Capture the cell that displays the provided text and extract its (x, y) central coordinate. 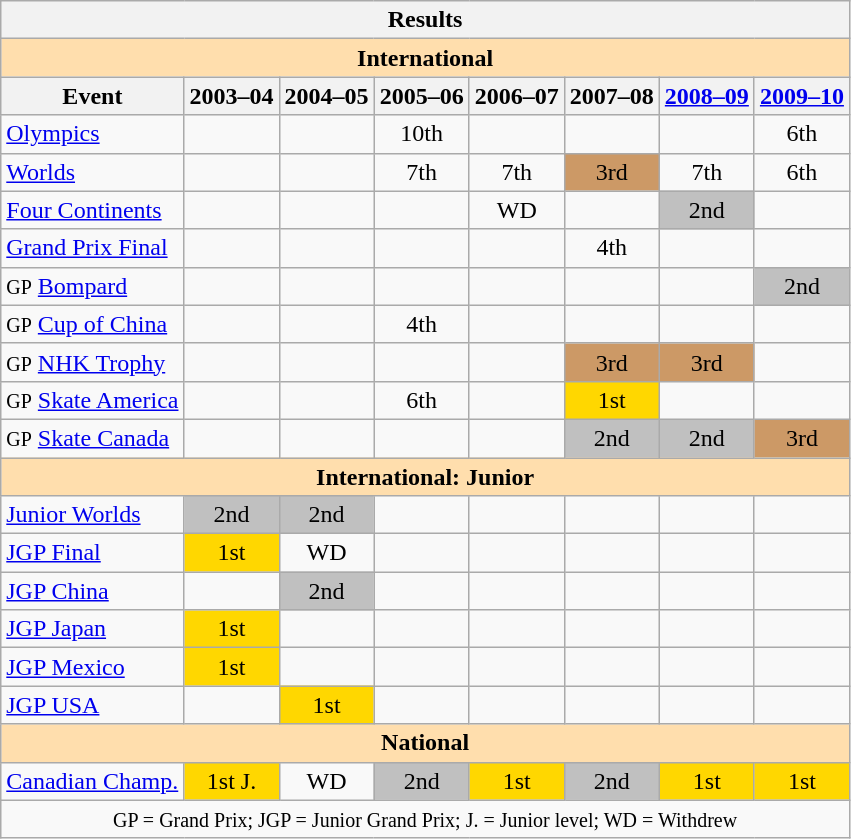
JGP Mexico (92, 667)
Grand Prix Final (92, 248)
GP = Grand Prix; JGP = Junior Grand Prix; J. = Junior level; WD = Withdrew (426, 819)
GP NHK Trophy (92, 362)
GP Cup of China (92, 324)
National (426, 743)
JGP Japan (92, 629)
GP Skate Canada (92, 438)
JGP Final (92, 553)
Four Continents (92, 210)
JGP USA (92, 705)
1st J. (232, 781)
2006–07 (516, 96)
Results (426, 20)
GP Skate America (92, 400)
10th (422, 134)
2008–09 (706, 96)
Worlds (92, 172)
International: Junior (426, 477)
2009–10 (802, 96)
2003–04 (232, 96)
International (426, 58)
2007–08 (612, 96)
Canadian Champ. (92, 781)
Event (92, 96)
GP Bompard (92, 286)
Olympics (92, 134)
Junior Worlds (92, 515)
2005–06 (422, 96)
2004–05 (326, 96)
JGP China (92, 591)
